Identify which cell holds the provided text, then report its (x, y) central coordinate. 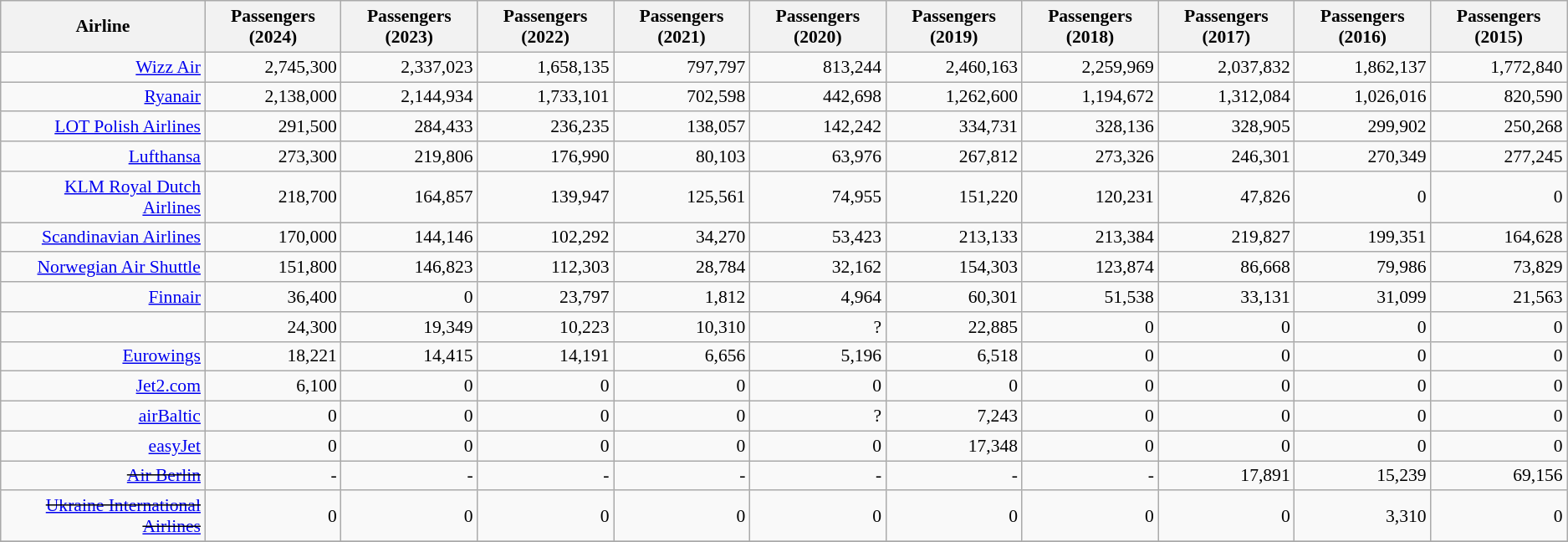
1,812 (682, 297)
246,301 (1226, 156)
144,146 (410, 238)
284,433 (410, 127)
Passengers (2024) (273, 27)
328,905 (1226, 127)
2,144,934 (410, 97)
164,857 (410, 197)
79,986 (1363, 268)
63,976 (818, 156)
267,812 (953, 156)
1,194,672 (1090, 97)
277,245 (1499, 156)
53,423 (818, 238)
6,656 (682, 356)
151,800 (273, 268)
1,658,135 (545, 67)
Passengers (2021) (682, 27)
Scandinavian Airlines (103, 238)
112,303 (545, 268)
2,037,832 (1226, 67)
2,460,163 (953, 67)
Norwegian Air Shuttle (103, 268)
151,220 (953, 197)
31,099 (1363, 297)
138,057 (682, 127)
14,191 (545, 356)
1,312,084 (1226, 97)
270,349 (1363, 156)
176,990 (545, 156)
Passengers (2016) (1363, 27)
5,196 (818, 356)
Passengers (2018) (1090, 27)
10,223 (545, 327)
1,733,101 (545, 97)
442,698 (818, 97)
34,270 (682, 238)
334,731 (953, 127)
17,348 (953, 446)
KLM Royal Dutch Airlines (103, 197)
73,829 (1499, 268)
299,902 (1363, 127)
199,351 (1363, 238)
164,628 (1499, 238)
213,384 (1090, 238)
23,797 (545, 297)
273,300 (273, 156)
Air Berlin (103, 476)
7,243 (953, 417)
28,784 (682, 268)
291,500 (273, 127)
Passengers (2020) (818, 27)
218,700 (273, 197)
820,590 (1499, 97)
easyJet (103, 446)
139,947 (545, 197)
22,885 (953, 327)
74,955 (818, 197)
146,823 (410, 268)
47,826 (1226, 197)
1,026,016 (1363, 97)
120,231 (1090, 197)
328,136 (1090, 127)
Airline (103, 27)
Eurowings (103, 356)
19,349 (410, 327)
14,415 (410, 356)
17,891 (1226, 476)
219,806 (410, 156)
24,300 (273, 327)
1,262,600 (953, 97)
102,292 (545, 238)
36,400 (273, 297)
60,301 (953, 297)
Lufthansa (103, 156)
32,162 (818, 268)
21,563 (1499, 297)
219,827 (1226, 238)
Finnair (103, 297)
123,874 (1090, 268)
6,100 (273, 386)
236,235 (545, 127)
2,337,023 (410, 67)
3,310 (1363, 517)
1,772,840 (1499, 67)
2,259,969 (1090, 67)
797,797 (682, 67)
170,000 (273, 238)
Passengers (2023) (410, 27)
702,598 (682, 97)
1,862,137 (1363, 67)
4,964 (818, 297)
51,538 (1090, 297)
15,239 (1363, 476)
Passengers (2017) (1226, 27)
Jet2.com (103, 386)
125,561 (682, 197)
2,138,000 (273, 97)
80,103 (682, 156)
6,518 (953, 356)
18,221 (273, 356)
273,326 (1090, 156)
142,242 (818, 127)
Ryanair (103, 97)
10,310 (682, 327)
813,244 (818, 67)
2,745,300 (273, 67)
Passengers (2019) (953, 27)
LOT Polish Airlines (103, 127)
69,156 (1499, 476)
Wizz Air (103, 67)
86,668 (1226, 268)
213,133 (953, 238)
Ukraine International Airlines (103, 517)
33,131 (1226, 297)
250,268 (1499, 127)
Passengers (2022) (545, 27)
airBaltic (103, 417)
Passengers (2015) (1499, 27)
154,303 (953, 268)
